Return the (X, Y) coordinate for the center point of the cell that contains the specified text.  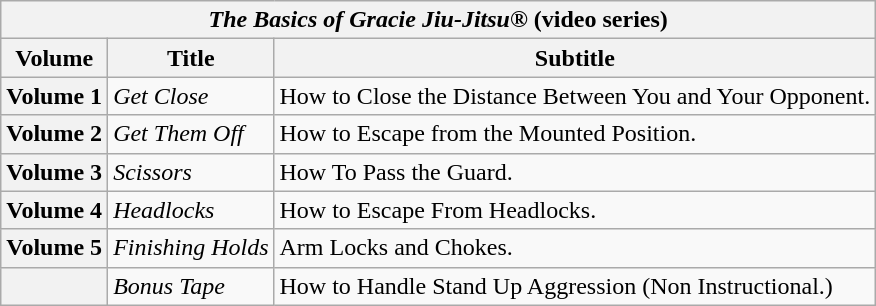
Volume 1 (54, 96)
Headlocks (191, 210)
Scissors (191, 172)
Volume 3 (54, 172)
Volume 5 (54, 248)
Volume 4 (54, 210)
The Basics of Gracie Jiu-Jitsu® (video series) (438, 20)
Finishing Holds (191, 248)
Volume 2 (54, 134)
Get Them Off (191, 134)
Title (191, 58)
Volume (54, 58)
Arm Locks and Chokes. (575, 248)
How to Escape From Headlocks. (575, 210)
Bonus Tape (191, 286)
How to Close the Distance Between You and Your Opponent. (575, 96)
How To Pass the Guard. (575, 172)
How to Escape from the Mounted Position. (575, 134)
Subtitle (575, 58)
Get Close (191, 96)
How to Handle Stand Up Aggression (Non Instructional.) (575, 286)
